Extract the [x, y] coordinate from the center of the cell holding the provided text.  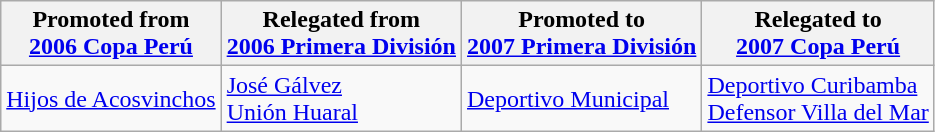
Relegated from2006 Primera División [341, 34]
José Gálvez Unión Huaral [341, 98]
Deportivo Municipal [582, 98]
Relegated to2007 Copa Perú [818, 34]
Promoted from2006 Copa Perú [111, 34]
Promoted to2007 Primera División [582, 34]
Hijos de Acosvinchos [111, 98]
Deportivo Curibamba Defensor Villa del Mar [818, 98]
